Extract the [X, Y] coordinate from the center of the cell holding the provided text.  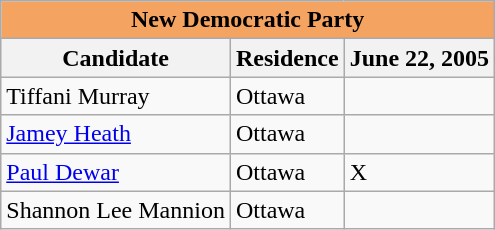
Shannon Lee Mannion [116, 210]
Paul Dewar [116, 172]
X [419, 172]
Residence [287, 58]
June 22, 2005 [419, 58]
New Democratic Party [248, 20]
Tiffani Murray [116, 96]
Candidate [116, 58]
Jamey Heath [116, 134]
